Find where the given text appears and provide that cell's center as [X, Y] coordinate. 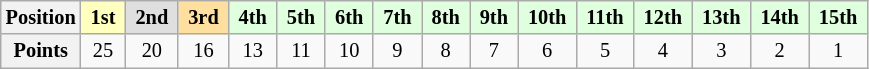
4th [253, 17]
2 [779, 51]
5th [301, 17]
5 [604, 51]
15th [838, 17]
1st [104, 17]
6th [349, 17]
9th [494, 17]
7 [494, 51]
11 [301, 51]
13th [721, 17]
8 [446, 51]
2nd [152, 17]
8th [446, 17]
10th [547, 17]
11th [604, 17]
Position [41, 17]
13 [253, 51]
12th [663, 17]
6 [547, 51]
7th [397, 17]
10 [349, 51]
3rd [203, 17]
16 [203, 51]
Points [41, 51]
25 [104, 51]
1 [838, 51]
20 [152, 51]
4 [663, 51]
9 [397, 51]
3 [721, 51]
14th [779, 17]
